Detect which cell encompasses the target text, then output its [x, y] center coordinate. 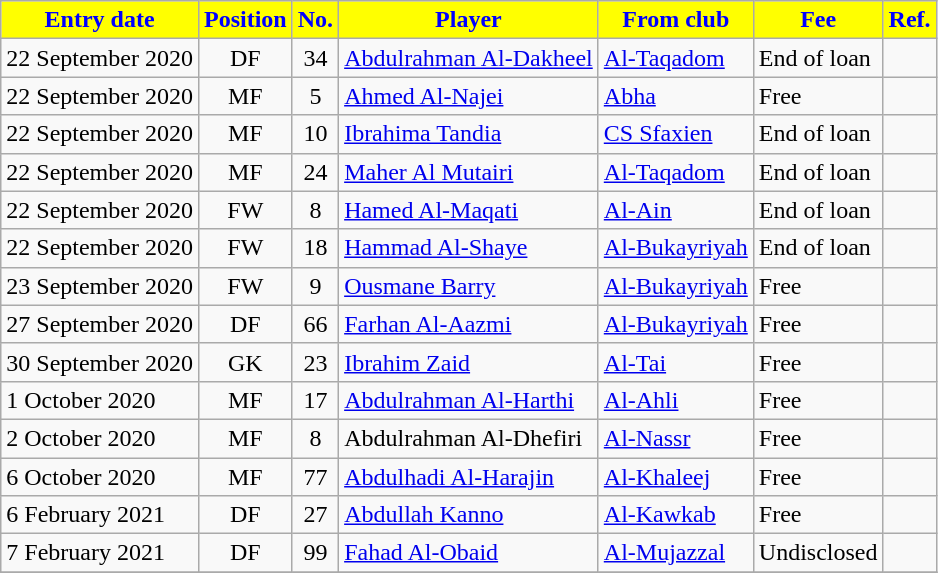
Abdulrahman Al-Dakheel [469, 58]
99 [315, 553]
Maher Al Mutairi [469, 172]
Ahmed Al-Najei [469, 96]
6 October 2020 [100, 477]
Al-Ain [676, 210]
Al-Mujazzal [676, 553]
2 October 2020 [100, 438]
Fahad Al-Obaid [469, 553]
34 [315, 58]
Al-Kawkab [676, 515]
77 [315, 477]
7 February 2021 [100, 553]
Hamed Al-Maqati [469, 210]
17 [315, 400]
GK [245, 362]
24 [315, 172]
27 [315, 515]
66 [315, 324]
Al-Tai [676, 362]
Fee [818, 20]
27 September 2020 [100, 324]
6 February 2021 [100, 515]
No. [315, 20]
Player [469, 20]
23 [315, 362]
Abdullah Kanno [469, 515]
CS Sfaxien [676, 134]
From club [676, 20]
Hammad Al-Shaye [469, 248]
Ibrahima Tandia [469, 134]
23 September 2020 [100, 286]
10 [315, 134]
Abdulhadi Al-Harajin [469, 477]
Abdulrahman Al-Harthi [469, 400]
Farhan Al-Aazmi [469, 324]
Ibrahim Zaid [469, 362]
18 [315, 248]
30 September 2020 [100, 362]
Abha [676, 96]
Ref. [910, 20]
9 [315, 286]
5 [315, 96]
Al-Khaleej [676, 477]
Ousmane Barry [469, 286]
1 October 2020 [100, 400]
Al-Nassr [676, 438]
Abdulrahman Al-Dhefiri [469, 438]
Al-Ahli [676, 400]
Entry date [100, 20]
Undisclosed [818, 553]
Position [245, 20]
